From the cell containing the given text, extract its center point as (X, Y) coordinate. 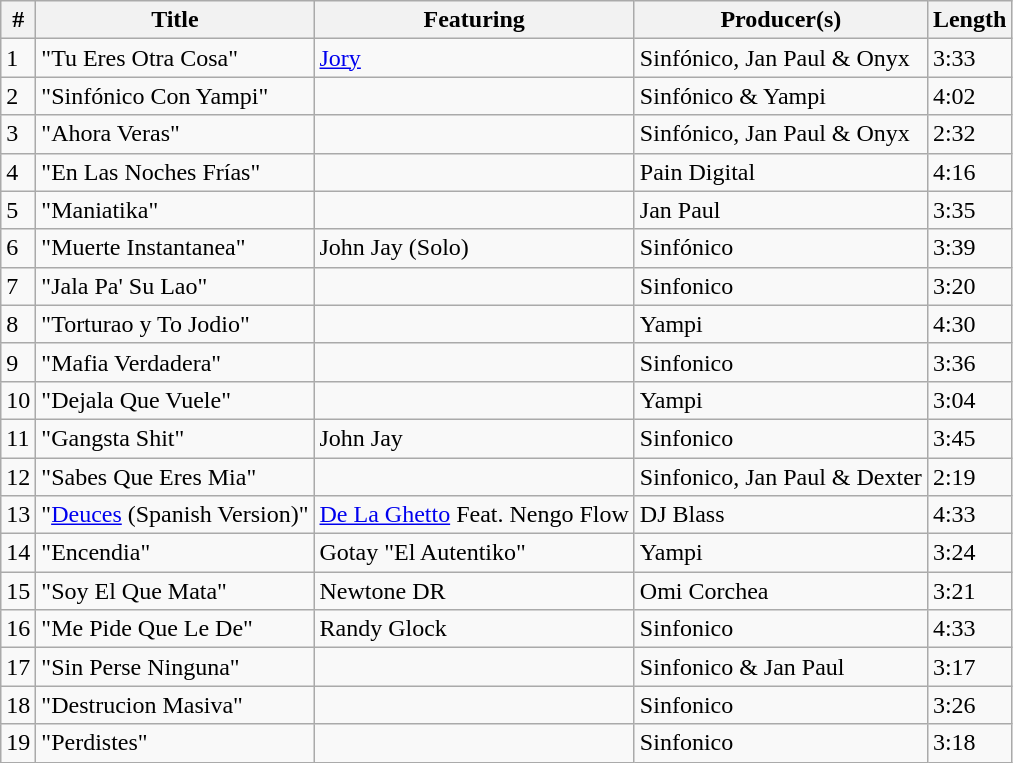
Randy Glock (474, 629)
Sinfonico & Jan Paul (780, 667)
3:33 (969, 58)
5 (18, 210)
4:30 (969, 324)
"Sinfónico Con Yampi" (175, 96)
"Destrucion Masiva" (175, 705)
De La Ghetto Feat. Nengo Flow (474, 515)
3:45 (969, 438)
"Muerte Instantanea" (175, 248)
3 (18, 134)
1 (18, 58)
19 (18, 743)
"Me Pide Que Le De" (175, 629)
4 (18, 172)
3:21 (969, 591)
"Tu Eres Otra Cosa" (175, 58)
Sinfónico & Yampi (780, 96)
3:39 (969, 248)
Jan Paul (780, 210)
"Mafia Verdadera" (175, 362)
18 (18, 705)
Omi Corchea (780, 591)
3:17 (969, 667)
8 (18, 324)
14 (18, 553)
"Sabes Que Eres Mia" (175, 477)
"Gangsta Shit" (175, 438)
"Torturao y To Jodio" (175, 324)
# (18, 20)
4:16 (969, 172)
"Maniatika" (175, 210)
13 (18, 515)
Newtone DR (474, 591)
7 (18, 286)
"Sin Perse Ninguna" (175, 667)
John Jay (Solo) (474, 248)
Title (175, 20)
3:18 (969, 743)
3:20 (969, 286)
Length (969, 20)
16 (18, 629)
"Jala Pa' Su Lao" (175, 286)
John Jay (474, 438)
"Soy El Que Mata" (175, 591)
"Deuces (Spanish Version)" (175, 515)
"En Las Noches Frías" (175, 172)
Sinfónico (780, 248)
17 (18, 667)
Featuring (474, 20)
11 (18, 438)
"Perdistes" (175, 743)
3:24 (969, 553)
12 (18, 477)
4:02 (969, 96)
2:19 (969, 477)
2:32 (969, 134)
"Ahora Veras" (175, 134)
10 (18, 400)
3:04 (969, 400)
15 (18, 591)
Gotay "El Autentiko" (474, 553)
3:35 (969, 210)
DJ Blass (780, 515)
Pain Digital (780, 172)
Sinfonico, Jan Paul & Dexter (780, 477)
3:36 (969, 362)
9 (18, 362)
6 (18, 248)
3:26 (969, 705)
Producer(s) (780, 20)
2 (18, 96)
"Dejala Que Vuele" (175, 400)
Jory (474, 58)
"Encendia" (175, 553)
